Output the [X, Y] coordinate of the center of the cell containing the given text.  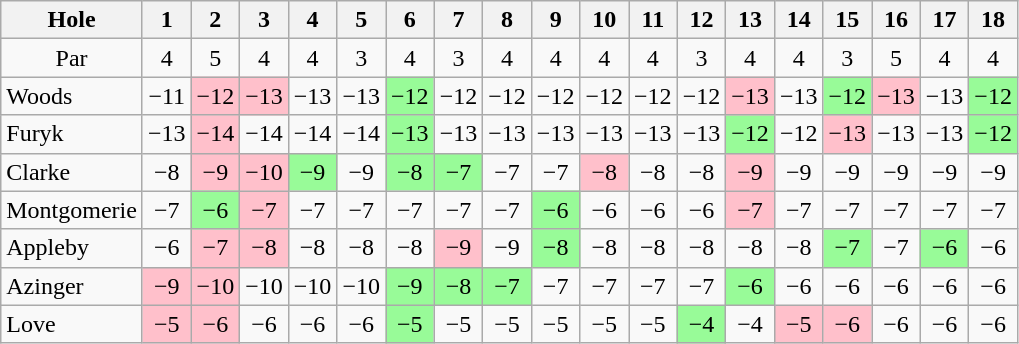
9 [556, 20]
Hole [72, 20]
16 [896, 20]
2 [216, 20]
Love [72, 324]
14 [798, 20]
12 [702, 20]
Clarke [72, 172]
18 [994, 20]
Appleby [72, 248]
15 [848, 20]
Woods [72, 96]
13 [750, 20]
17 [944, 20]
7 [458, 20]
8 [508, 20]
11 [654, 20]
1 [166, 20]
Montgomerie [72, 210]
Par [72, 58]
10 [604, 20]
Azinger [72, 286]
Furyk [72, 134]
−11 [166, 96]
6 [410, 20]
